Detect which cell encompasses the target text, then output its [X, Y] center coordinate. 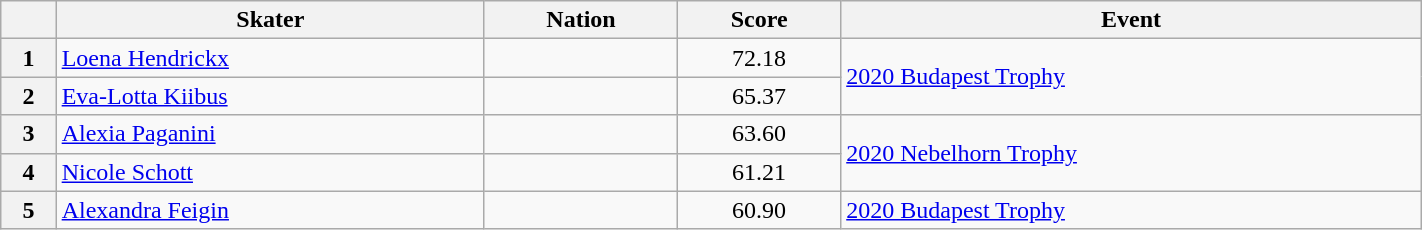
Nicole Schott [270, 172]
Loena Hendrickx [270, 58]
Nation [580, 20]
Alexia Paganini [270, 134]
65.37 [760, 96]
4 [28, 172]
Eva-Lotta Kiibus [270, 96]
Skater [270, 20]
1 [28, 58]
2020 Nebelhorn Trophy [1132, 153]
61.21 [760, 172]
72.18 [760, 58]
Score [760, 20]
2 [28, 96]
3 [28, 134]
63.60 [760, 134]
Event [1132, 20]
5 [28, 210]
Alexandra Feigin [270, 210]
60.90 [760, 210]
